Return the (x, y) coordinate for the center point of the cell that contains the specified text.  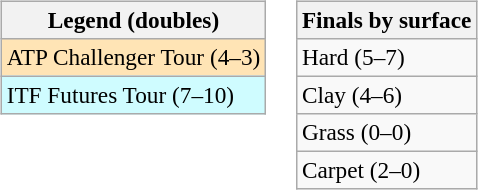
Clay (4–6) (387, 95)
Carpet (2–0) (387, 171)
Grass (0–0) (387, 133)
Finals by surface (387, 20)
ITF Futures Tour (7–10) (133, 95)
Legend (doubles) (133, 20)
Hard (5–7) (387, 57)
ATP Challenger Tour (4–3) (133, 57)
